For the text-containing cell, return its midpoint in (x, y) coordinate format. 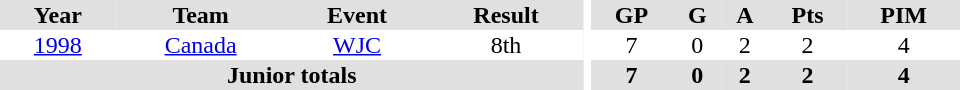
Team (201, 15)
Pts (808, 15)
1998 (58, 45)
8th (506, 45)
G (698, 15)
GP (631, 15)
Result (506, 15)
Junior totals (292, 75)
WJC (358, 45)
PIM (904, 15)
Event (358, 15)
Year (58, 15)
A (745, 15)
Canada (201, 45)
